Pinpoint the cell where the given text exists, returning its (X, Y) midpoint coordinate. 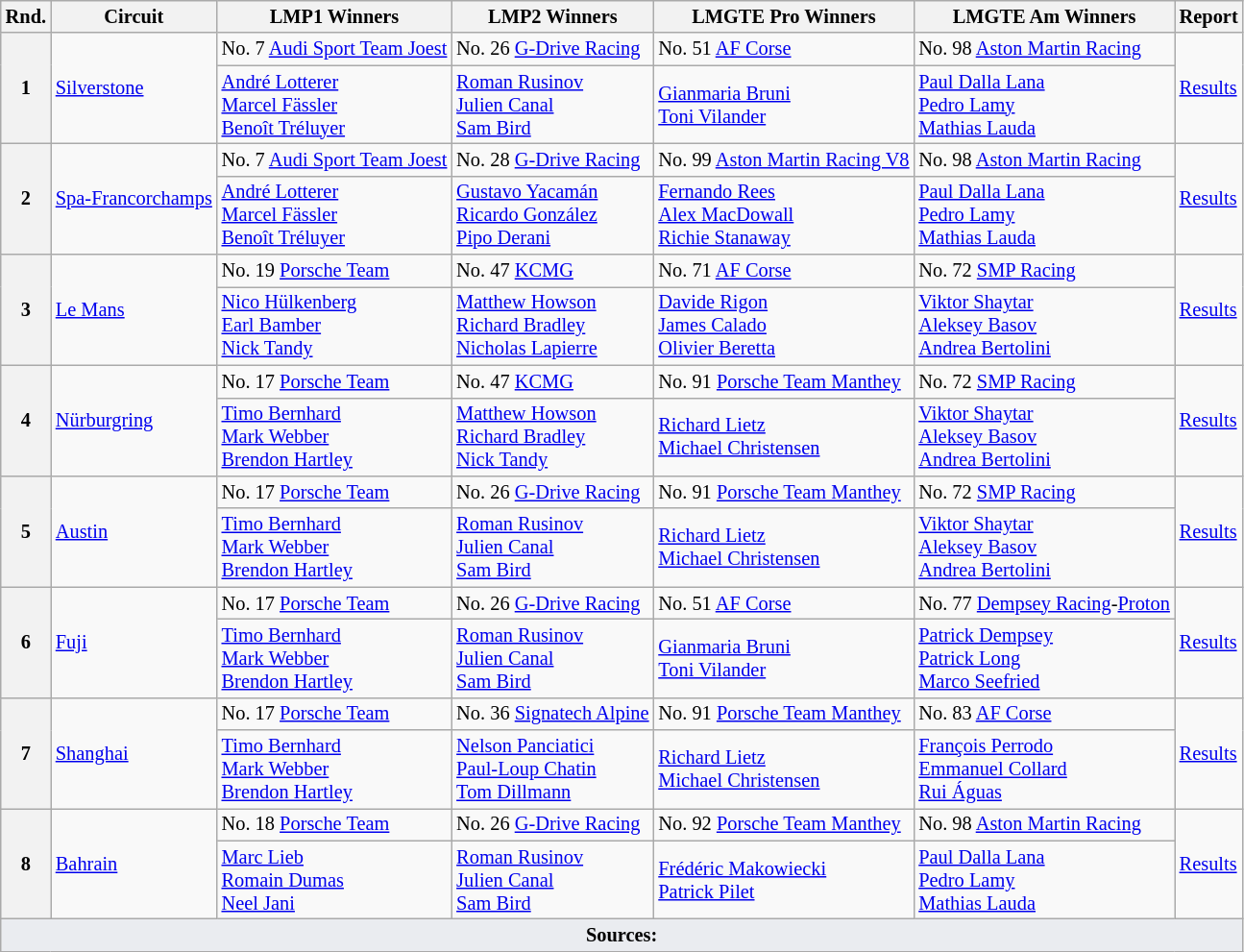
No. 83 AF Corse (1043, 714)
No. 77 Dempsey Racing-Proton (1043, 603)
Bahrain (134, 863)
Spa-Francorchamps (134, 198)
Austin (134, 530)
3 (26, 309)
Report (1208, 16)
Fernando Rees Alex MacDowall Richie Stanaway (784, 215)
LMGTE Pro Winners (784, 16)
8 (26, 863)
1 (26, 88)
Patrick Dempsey Patrick Long Marco Seefried (1043, 658)
No. 99 Aston Martin Racing V8 (784, 159)
No. 71 AF Corse (784, 271)
Marc Lieb Romain Dumas Neel Jani (334, 880)
Gustavo Yacamán Ricardo González Pipo Derani (552, 215)
Le Mans (134, 309)
No. 18 Porsche Team (334, 824)
LMP2 Winners (552, 16)
5 (26, 530)
Circuit (134, 16)
Rnd. (26, 16)
Fuji (134, 642)
Matthew Howson Richard Bradley Nick Tandy (552, 437)
4 (26, 421)
Sources: (622, 935)
No. 19 Porsche Team (334, 271)
Nico Hülkenberg Earl Bamber Nick Tandy (334, 326)
2 (26, 198)
No. 92 Porsche Team Manthey (784, 824)
No. 36 Signatech Alpine (552, 714)
Silverstone (134, 88)
François Perrodo Emmanuel Collard Rui Águas (1043, 769)
Nelson Panciatici Paul-Loup Chatin Tom Dillmann (552, 769)
7 (26, 753)
LMGTE Am Winners (1043, 16)
LMP1 Winners (334, 16)
Frédéric Makowiecki Patrick Pilet (784, 880)
Shanghai (134, 753)
Davide Rigon James Calado Olivier Beretta (784, 326)
Nürburgring (134, 421)
Matthew Howson Richard Bradley Nicholas Lapierre (552, 326)
6 (26, 642)
No. 28 G-Drive Racing (552, 159)
